Extract the (x, y) coordinate from the center of the cell holding the provided text.  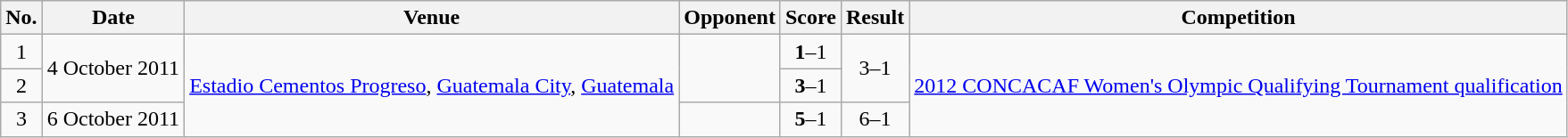
Result (875, 18)
Estadio Cementos Progreso, Guatemala City, Guatemala (432, 85)
2012 CONCACAF Women's Olympic Qualifying Tournament qualification (1239, 85)
1 (21, 52)
Opponent (730, 18)
Competition (1239, 18)
3 (21, 119)
5–1 (810, 119)
Score (810, 18)
2 (21, 85)
1–1 (810, 52)
No. (21, 18)
6–1 (875, 119)
Date (112, 18)
6 October 2011 (112, 119)
Venue (432, 18)
4 October 2011 (112, 69)
